Identify which cell holds the provided text, then report its [X, Y] central coordinate. 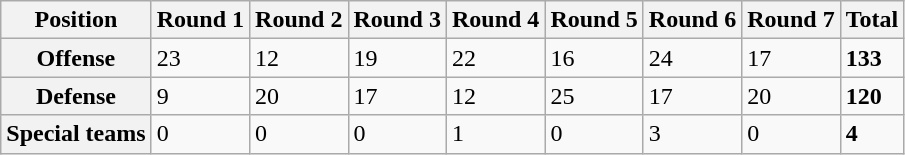
Round 7 [791, 20]
120 [872, 96]
Round 1 [200, 20]
24 [692, 58]
Round 4 [495, 20]
19 [397, 58]
Offense [76, 58]
23 [200, 58]
Position [76, 20]
Round 6 [692, 20]
133 [872, 58]
Round 3 [397, 20]
22 [495, 58]
Round 5 [594, 20]
25 [594, 96]
Defense [76, 96]
4 [872, 134]
9 [200, 96]
Special teams [76, 134]
1 [495, 134]
16 [594, 58]
3 [692, 134]
Round 2 [299, 20]
Total [872, 20]
